Locate the cell with the specified text and output its (X, Y) center coordinate. 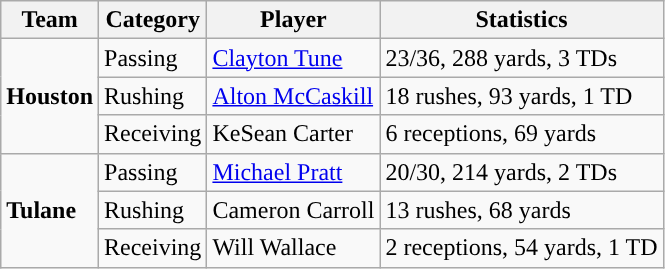
Houston (50, 96)
6 receptions, 69 yards (522, 134)
13 rushes, 68 yards (522, 210)
KeSean Carter (294, 134)
Statistics (522, 20)
Category (153, 20)
18 rushes, 93 yards, 1 TD (522, 96)
23/36, 288 yards, 3 TDs (522, 58)
Team (50, 20)
Player (294, 20)
Alton McCaskill (294, 96)
Will Wallace (294, 248)
Michael Pratt (294, 172)
Clayton Tune (294, 58)
20/30, 214 yards, 2 TDs (522, 172)
Cameron Carroll (294, 210)
Tulane (50, 210)
2 receptions, 54 yards, 1 TD (522, 248)
